Pinpoint the cell where the given text exists, returning its (x, y) midpoint coordinate. 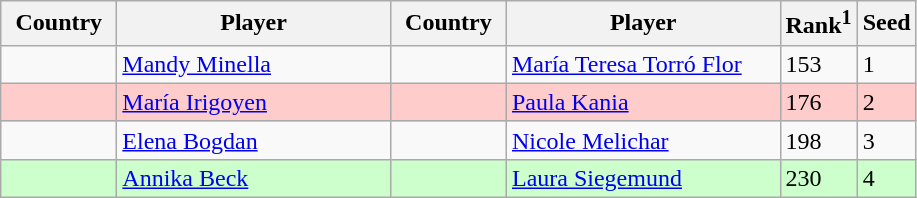
230 (818, 178)
153 (818, 64)
María Teresa Torró Flor (643, 64)
Laura Siegemund (643, 178)
Annika Beck (254, 178)
2 (886, 102)
1 (886, 64)
Elena Bogdan (254, 140)
Paula Kania (643, 102)
Seed (886, 24)
María Irigoyen (254, 102)
4 (886, 178)
Nicole Melichar (643, 140)
3 (886, 140)
Rank1 (818, 24)
198 (818, 140)
176 (818, 102)
Mandy Minella (254, 64)
